Determine the [X, Y] coordinate at the center of the cell enclosing the given text.  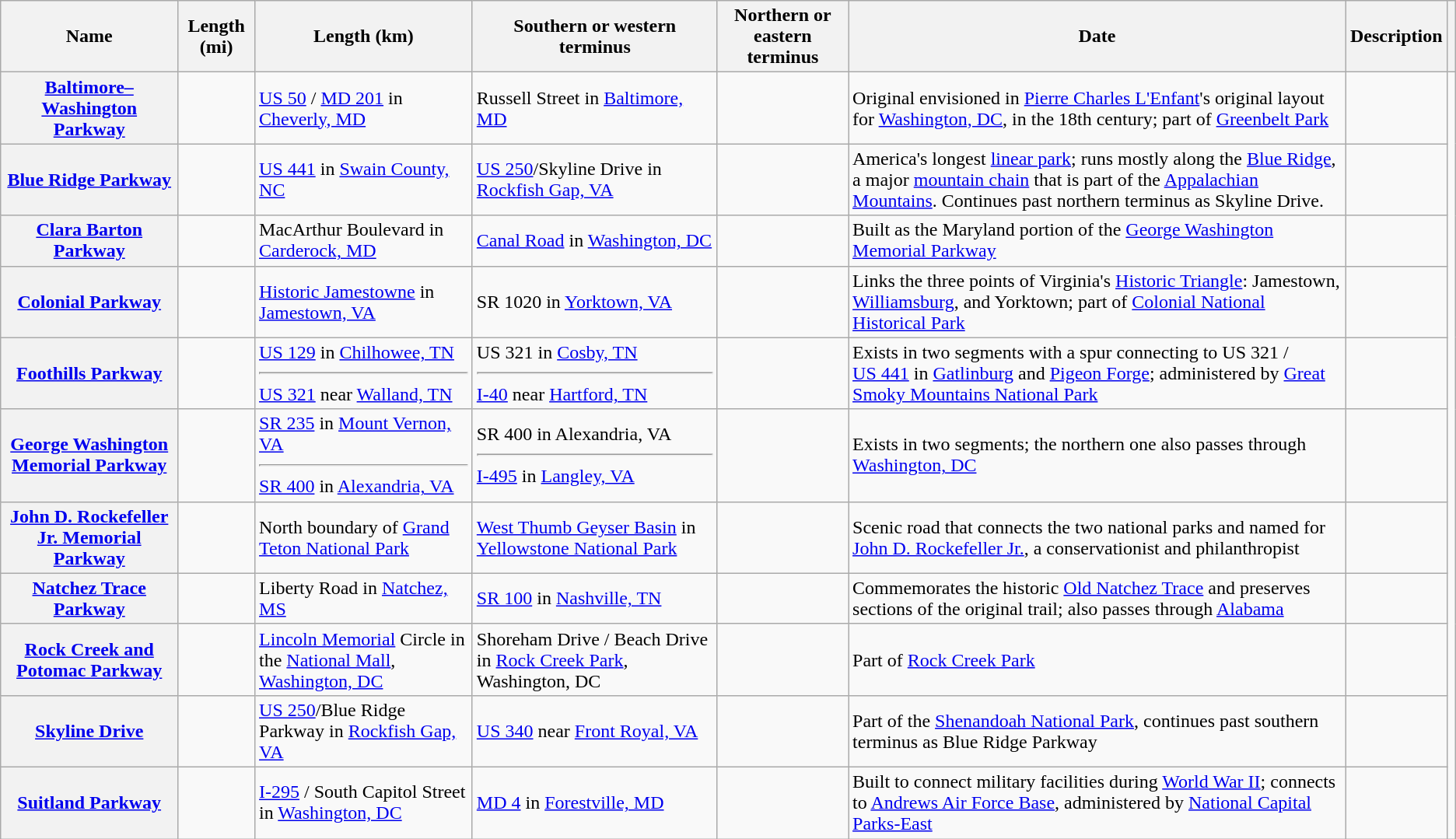
SR 235 in Mount Vernon, VA SR 400 in Alexandria, VA [364, 456]
Suitland Parkway [89, 802]
Exists in two segments; the northern one also passes through Washington, DC [1097, 456]
US 441 in Swain County, NC [364, 180]
John D. Rockefeller Jr. Memorial Parkway [89, 537]
US 321 in Cosby, TN I-40 near Hartford, TN [594, 373]
US 250/Blue Ridge Parkway in Rockfish Gap, VA [364, 731]
Russell Street in Baltimore, MD [594, 108]
Colonial Parkway [89, 302]
Baltimore–Washington Parkway [89, 108]
Part of Rock Creek Park [1097, 659]
SR 100 in Nashville, TN [594, 599]
Length (mi) [216, 37]
US 250/Skyline Drive in Rockfish Gap, VA [594, 180]
Commemorates the historic Old Natchez Trace and preserves sections of the original trail; also passes through Alabama [1097, 599]
Links the three points of Virginia's Historic Triangle: Jamestown, Williamsburg, and Yorktown; part of Colonial National Historical Park [1097, 302]
Name [89, 37]
Exists in two segments with a spur connecting to US 321 / US 441 in Gatlinburg and Pigeon Forge; administered by Great Smoky Mountains National Park [1097, 373]
Length (km) [364, 37]
Lincoln Memorial Circle in the National Mall, Washington, DC [364, 659]
North boundary of Grand Teton National Park [364, 537]
Original envisioned in Pierre Charles L'Enfant's original layout for Washington, DC, in the 18th century; part of Greenbelt Park [1097, 108]
Date [1097, 37]
Canal Road in Washington, DC [594, 241]
Northern or eastern terminus [782, 37]
Historic Jamestowne in Jamestown, VA [364, 302]
Scenic road that connects the two national parks and named for John D. Rockefeller Jr., a conservationist and philanthropist [1097, 537]
George Washington Memorial Parkway [89, 456]
West Thumb Geyser Basin in Yellowstone National Park [594, 537]
Clara Barton Parkway [89, 241]
I-295 / South Capitol Street in Washington, DC [364, 802]
SR 1020 in Yorktown, VA [594, 302]
Natchez Trace Parkway [89, 599]
MD 4 in Forestville, MD [594, 802]
Southern or western terminus [594, 37]
Built to connect military facilities during World War II; connects to Andrews Air Force Base, administered by National Capital Parks-East [1097, 802]
US 50 / MD 201 in Cheverly, MD [364, 108]
US 340 near Front Royal, VA [594, 731]
Foothills Parkway [89, 373]
Built as the Maryland portion of the George Washington Memorial Parkway [1097, 241]
Blue Ridge Parkway [89, 180]
Shoreham Drive / Beach Drive in Rock Creek Park, Washington, DC [594, 659]
Description [1396, 37]
SR 400 in Alexandria, VA I-495 in Langley, VA [594, 456]
MacArthur Boulevard in Carderock, MD [364, 241]
Part of the Shenandoah National Park, continues past southern terminus as Blue Ridge Parkway [1097, 731]
US 129 in Chilhowee, TN US 321 near Walland, TN [364, 373]
Rock Creek and Potomac Parkway [89, 659]
Liberty Road in Natchez, MS [364, 599]
Skyline Drive [89, 731]
